Identify which cell holds the provided text, then report its [x, y] central coordinate. 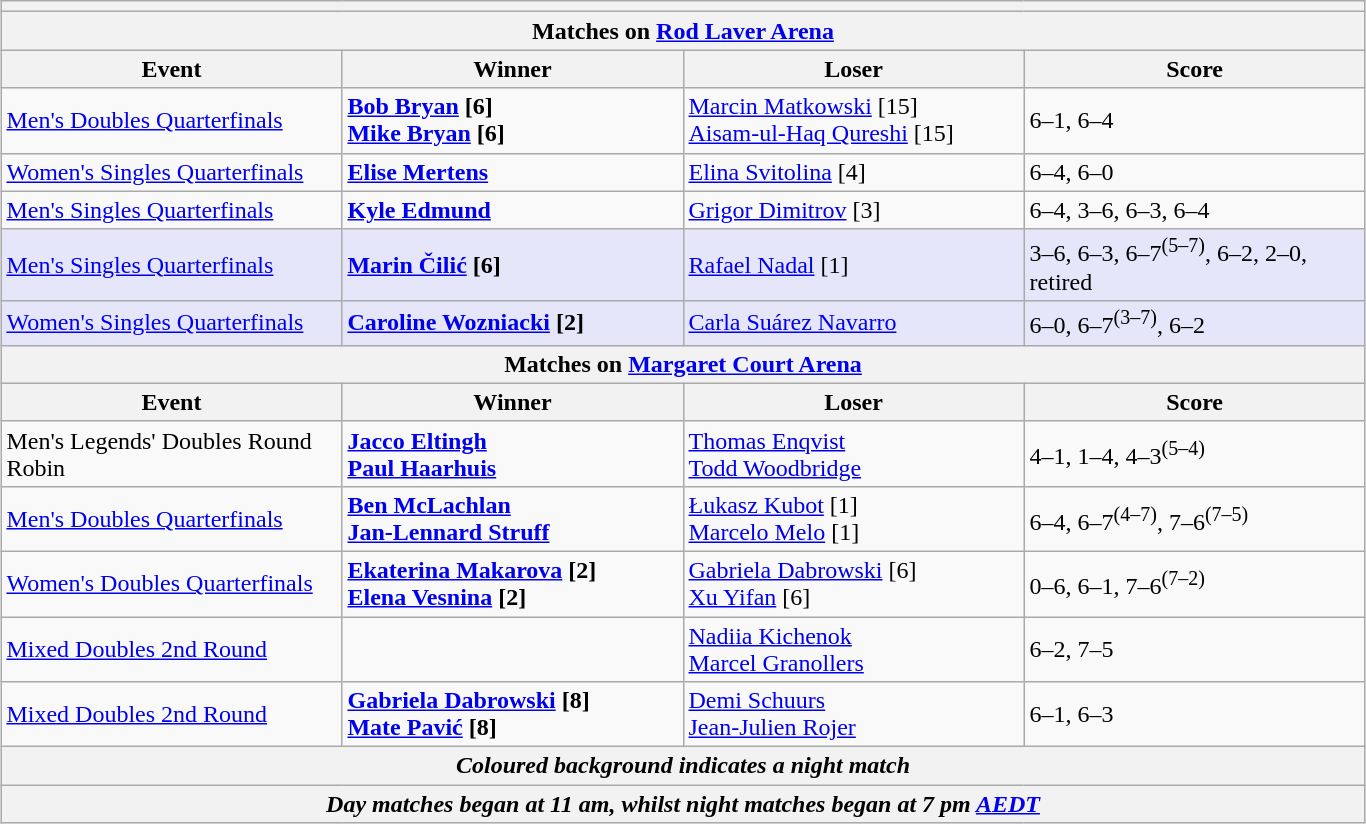
Bob Bryan [6] Mike Bryan [6] [512, 120]
Carla Suárez Navarro [854, 324]
6–4, 6–7(4–7), 7–6(7–5) [1194, 518]
Nadiia Kichenok Marcel Granollers [854, 650]
Grigor Dimitrov [3] [854, 210]
Coloured background indicates a night match [683, 766]
6–4, 3–6, 6–3, 6–4 [1194, 210]
Marcin Matkowski [15] Aisam-ul-Haq Qureshi [15] [854, 120]
Demi Schuurs Jean-Julien Rojer [854, 714]
Marin Čilić [6] [512, 265]
6–0, 6–7(3–7), 6–2 [1194, 324]
4–1, 1–4, 4–3(5–4) [1194, 454]
Men's Legends' Doubles Round Robin [172, 454]
6–1, 6–3 [1194, 714]
Matches on Margaret Court Arena [683, 364]
Jacco Eltingh Paul Haarhuis [512, 454]
6–1, 6–4 [1194, 120]
Rafael Nadal [1] [854, 265]
Ekaterina Makarova [2] Elena Vesnina [2] [512, 584]
6–4, 6–0 [1194, 172]
Matches on Rod Laver Arena [683, 31]
0–6, 6–1, 7–6(7–2) [1194, 584]
Elina Svitolina [4] [854, 172]
Łukasz Kubot [1] Marcelo Melo [1] [854, 518]
Gabriela Dabrowski [8] Mate Pavić [8] [512, 714]
Gabriela Dabrowski [6] Xu Yifan [6] [854, 584]
3–6, 6–3, 6–7(5–7), 6–2, 2–0, retired [1194, 265]
Day matches began at 11 am, whilst night matches began at 7 pm AEDT [683, 804]
Ben McLachlan Jan-Lennard Struff [512, 518]
Kyle Edmund [512, 210]
Thomas Enqvist Todd Woodbridge [854, 454]
Elise Mertens [512, 172]
Caroline Wozniacki [2] [512, 324]
6–2, 7–5 [1194, 650]
Women's Doubles Quarterfinals [172, 584]
